Capture the cell that displays the provided text and extract its (x, y) central coordinate. 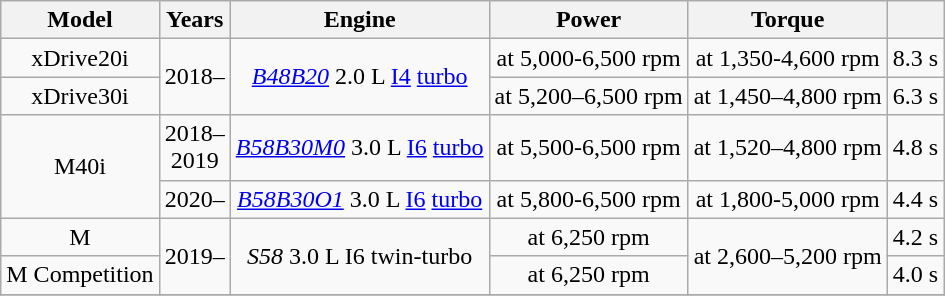
8.3 s (915, 58)
Torque (788, 20)
xDrive20i (80, 58)
S58 3.0 L I6 twin-turbo (360, 256)
B58B30M0 3.0 L I6 turbo (360, 148)
2020– (194, 199)
M (80, 237)
M40i (80, 166)
at 1,350-4,600 rpm (788, 58)
B48B20 2.0 L I4 turbo (360, 77)
xDrive30i (80, 96)
at 2,600–5,200 rpm (788, 256)
2018–2019 (194, 148)
at 1,450–4,800 rpm (788, 96)
Model (80, 20)
6.3 s (915, 96)
B58B30O1 3.0 L I6 turbo (360, 199)
Engine (360, 20)
2019– (194, 256)
at 5,500-6,500 rpm (588, 148)
4.2 s (915, 237)
at 1,800-5,000 rpm (788, 199)
Years (194, 20)
M Competition (80, 275)
at 5,200–6,500 rpm (588, 96)
Power (588, 20)
4.0 s (915, 275)
at 1,520–4,800 rpm (788, 148)
at 5,800-6,500 rpm (588, 199)
4.8 s (915, 148)
4.4 s (915, 199)
at 5,000-6,500 rpm (588, 58)
2018– (194, 77)
